For the text-containing cell, return its midpoint in [x, y] coordinate format. 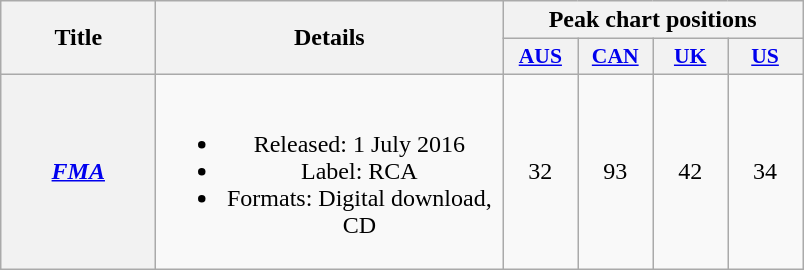
32 [540, 171]
AUS [540, 57]
US [766, 57]
FMA [78, 171]
Released: 1 July 2016Label: RCAFormats: Digital download, CD [330, 171]
Peak chart positions [653, 20]
Details [330, 38]
34 [766, 171]
Title [78, 38]
93 [616, 171]
42 [690, 171]
UK [690, 57]
CAN [616, 57]
